Pinpoint the cell where the given text exists, returning its (X, Y) midpoint coordinate. 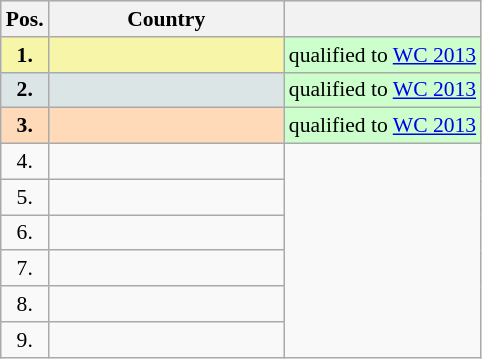
Pos. (25, 19)
9. (25, 340)
8. (25, 304)
3. (25, 126)
7. (25, 269)
2. (25, 90)
1. (25, 55)
6. (25, 233)
Country (166, 19)
4. (25, 162)
5. (25, 197)
